For the text-containing cell, return its midpoint in (X, Y) coordinate format. 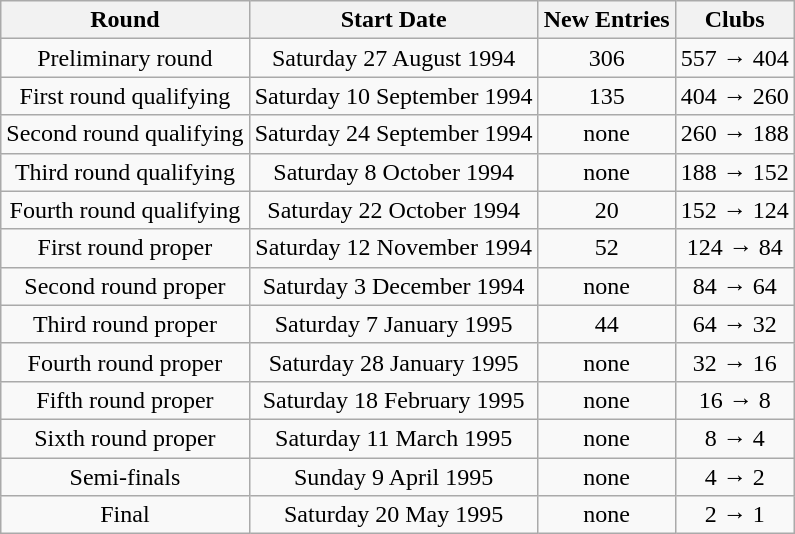
Clubs (734, 20)
Third round qualifying (125, 172)
20 (606, 210)
152 → 124 (734, 210)
64 → 32 (734, 324)
4 → 2 (734, 477)
Fifth round proper (125, 400)
First round qualifying (125, 96)
Fourth round qualifying (125, 210)
Round (125, 20)
135 (606, 96)
32 → 16 (734, 362)
Saturday 22 October 1994 (394, 210)
New Entries (606, 20)
Third round proper (125, 324)
Saturday 10 September 1994 (394, 96)
2 → 1 (734, 515)
Saturday 28 January 1995 (394, 362)
Saturday 3 December 1994 (394, 286)
557 → 404 (734, 58)
188 → 152 (734, 172)
Saturday 18 February 1995 (394, 400)
Semi-finals (125, 477)
Sixth round proper (125, 438)
Saturday 24 September 1994 (394, 134)
Sunday 9 April 1995 (394, 477)
16 → 8 (734, 400)
52 (606, 248)
Saturday 7 January 1995 (394, 324)
Preliminary round (125, 58)
306 (606, 58)
Second round qualifying (125, 134)
First round proper (125, 248)
Second round proper (125, 286)
Saturday 12 November 1994 (394, 248)
Final (125, 515)
Saturday 8 October 1994 (394, 172)
84 → 64 (734, 286)
Saturday 27 August 1994 (394, 58)
260 → 188 (734, 134)
Start Date (394, 20)
404 → 260 (734, 96)
Saturday 20 May 1995 (394, 515)
124 → 84 (734, 248)
Saturday 11 March 1995 (394, 438)
44 (606, 324)
Fourth round proper (125, 362)
8 → 4 (734, 438)
